Locate the cell with the specified text and output its [X, Y] center coordinate. 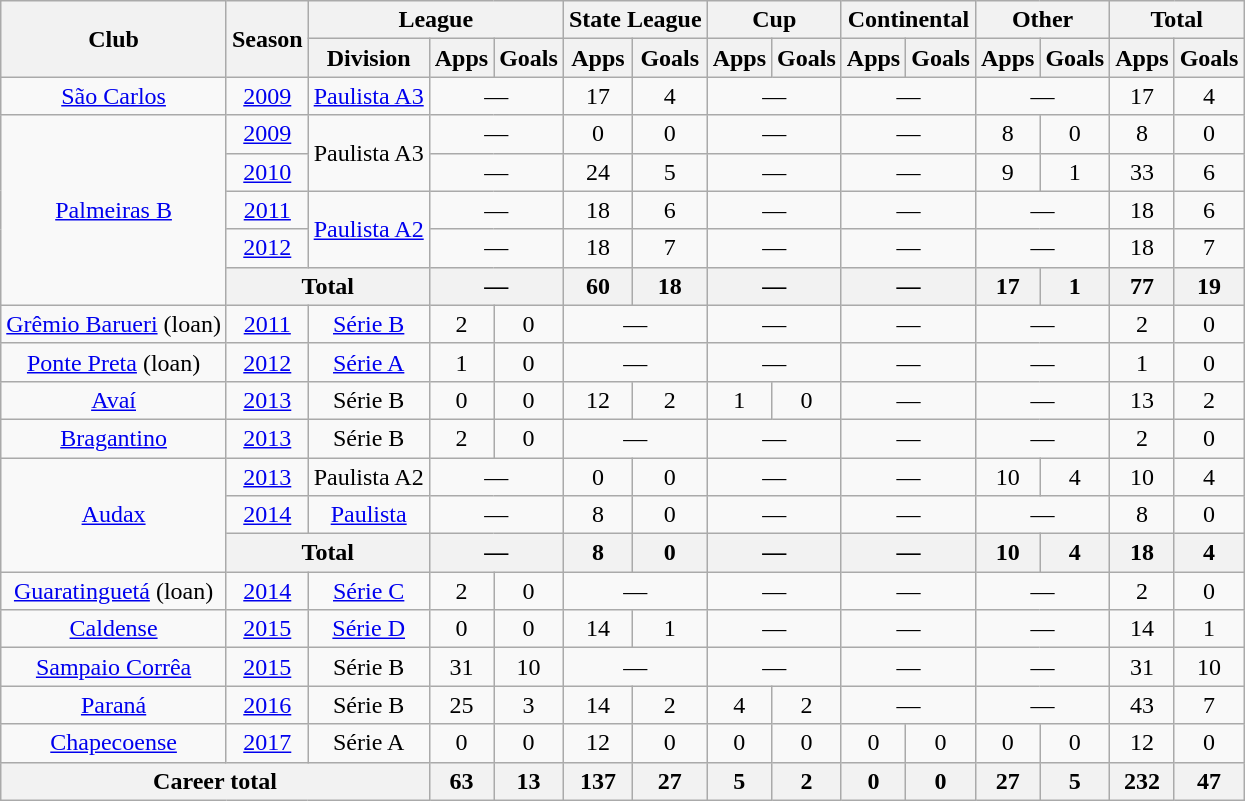
São Carlos [114, 96]
Bragantino [114, 438]
43 [1142, 705]
2010 [267, 172]
33 [1142, 172]
Palmeiras B [114, 210]
Sampaio Corrêa [114, 667]
Audax [114, 515]
Continental [908, 20]
63 [461, 781]
47 [1209, 781]
Grêmio Barueri (loan) [114, 324]
77 [1142, 286]
9 [1007, 172]
League [436, 20]
Club [114, 39]
2016 [267, 705]
Career total [215, 781]
19 [1209, 286]
Cup [774, 20]
Season [267, 39]
25 [461, 705]
State League [635, 20]
Paraná [114, 705]
Ponte Preta (loan) [114, 362]
Série C [368, 591]
Other [1042, 20]
Avaí [114, 400]
Paulista [368, 515]
60 [598, 286]
Caldense [114, 629]
232 [1142, 781]
Série D [368, 629]
Division [368, 58]
Chapecoense [114, 743]
Guaratinguetá (loan) [114, 591]
2017 [267, 743]
3 [529, 705]
24 [598, 172]
137 [598, 781]
